Output the (X, Y) coordinate of the center of the cell containing the given text.  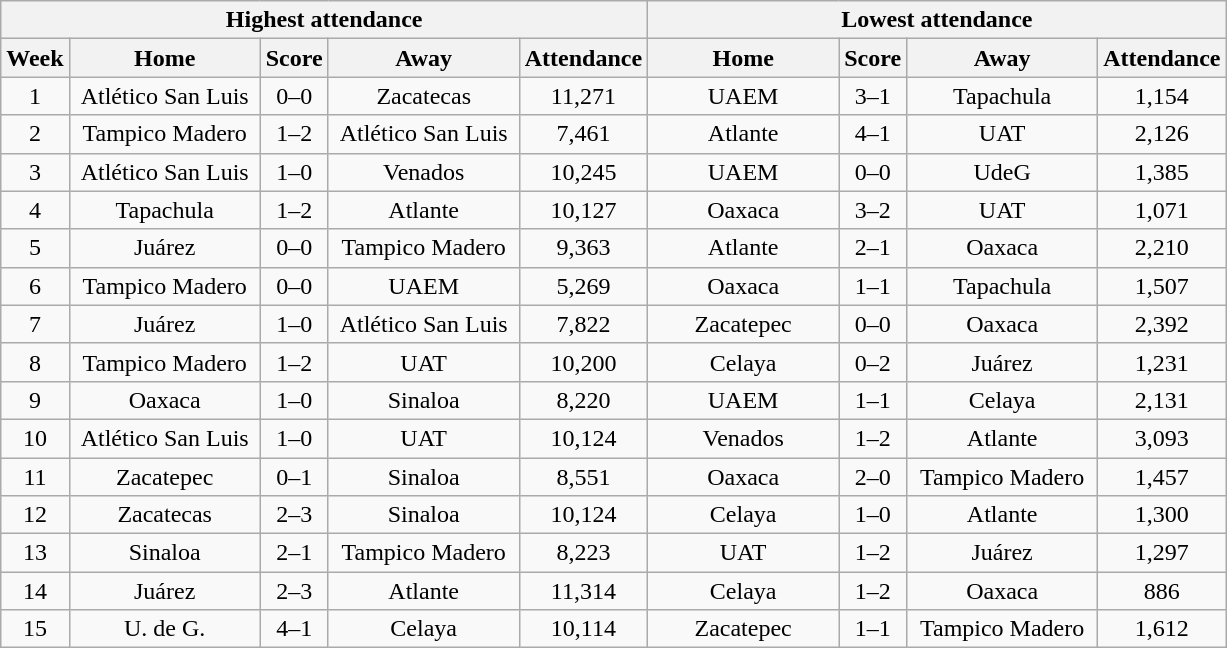
1,154 (1162, 96)
8,223 (583, 553)
UdeG (1002, 172)
1,300 (1162, 515)
2,126 (1162, 134)
13 (35, 553)
12 (35, 515)
5,269 (583, 286)
7,822 (583, 324)
886 (1162, 591)
0–1 (294, 477)
2,131 (1162, 400)
10,200 (583, 362)
Highest attendance (324, 20)
10,127 (583, 210)
10 (35, 438)
3 (35, 172)
11 (35, 477)
1,507 (1162, 286)
1,385 (1162, 172)
10,245 (583, 172)
1 (35, 96)
8,551 (583, 477)
1,231 (1162, 362)
Week (35, 58)
4 (35, 210)
11,314 (583, 591)
2,392 (1162, 324)
U. de G. (164, 629)
2 (35, 134)
1,297 (1162, 553)
1,071 (1162, 210)
8,220 (583, 400)
3,093 (1162, 438)
5 (35, 248)
2–0 (873, 477)
3–2 (873, 210)
9,363 (583, 248)
7 (35, 324)
1,457 (1162, 477)
0–2 (873, 362)
7,461 (583, 134)
8 (35, 362)
10,114 (583, 629)
6 (35, 286)
9 (35, 400)
14 (35, 591)
1,612 (1162, 629)
15 (35, 629)
11,271 (583, 96)
Lowest attendance (937, 20)
2,210 (1162, 248)
3–1 (873, 96)
